Provide the [X, Y] coordinate of the cell's center where the given text is located.  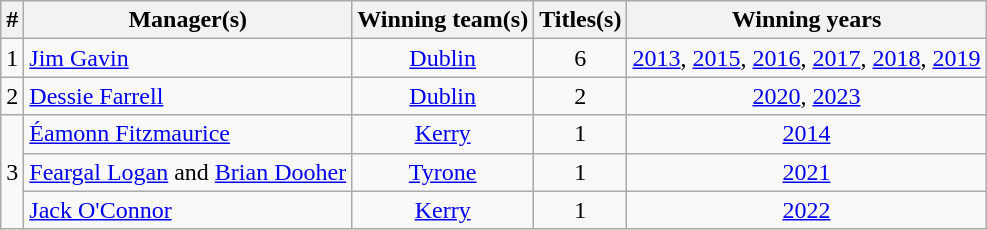
Éamonn Fitzmaurice [188, 134]
Jack O'Connor [188, 210]
Dessie Farrell [188, 96]
6 [580, 58]
2013, 2015, 2016, 2017, 2018, 2019 [806, 58]
Tyrone [443, 172]
Manager(s) [188, 20]
2021 [806, 172]
2022 [806, 210]
2014 [806, 134]
Titles(s) [580, 20]
2020, 2023 [806, 96]
Winning years [806, 20]
3 [12, 172]
Winning team(s) [443, 20]
# [12, 20]
Feargal Logan and Brian Dooher [188, 172]
Jim Gavin [188, 58]
